Scan for the cell matching the given text and deliver its [X, Y] coordinate at center. 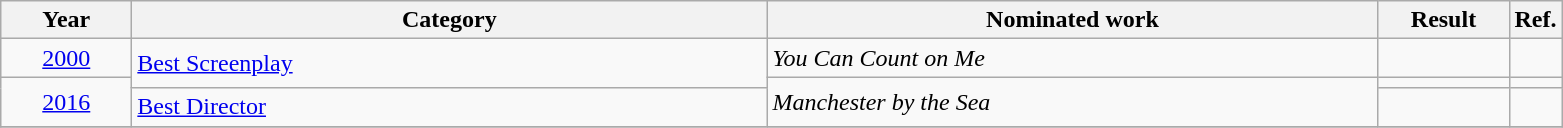
Category [450, 20]
2016 [66, 102]
Result [1444, 20]
Nominated work [1072, 20]
Manchester by the Sea [1072, 102]
2000 [66, 58]
Ref. [1536, 20]
Best Director [450, 107]
Best Screenplay [450, 64]
Year [66, 20]
You Can Count on Me [1072, 58]
